Detect which cell encompasses the target text, then output its (x, y) center coordinate. 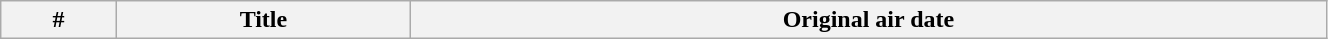
# (59, 20)
Title (263, 20)
Original air date (868, 20)
